Return the (X, Y) coordinate for the center point of the cell that contains the specified text.  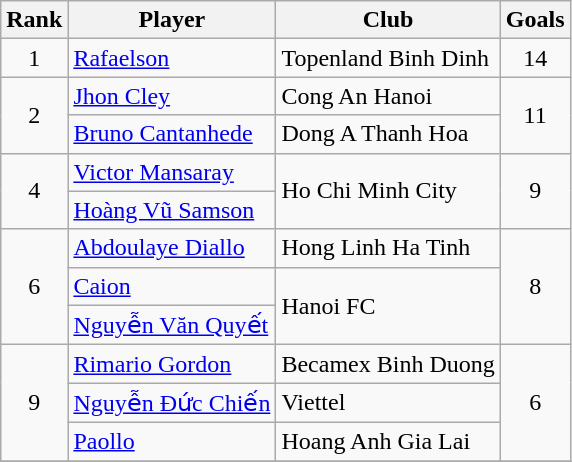
Jhon Cley (172, 96)
14 (535, 58)
Bruno Cantanhede (172, 134)
Topenland Binh Dinh (388, 58)
Hoàng Vũ Samson (172, 210)
Nguyễn Văn Quyết (172, 325)
Paollo (172, 441)
Cong An Hanoi (388, 96)
Dong A Thanh Hoa (388, 134)
Victor Mansaray (172, 172)
Nguyễn Đức Chiến (172, 403)
8 (535, 287)
Viettel (388, 403)
11 (535, 115)
Abdoulaye Diallo (172, 248)
Ho Chi Minh City (388, 191)
4 (34, 191)
Becamex Binh Duong (388, 364)
Rimario Gordon (172, 364)
Player (172, 20)
Hong Linh Ha Tinh (388, 248)
Goals (535, 20)
1 (34, 58)
Rank (34, 20)
Club (388, 20)
2 (34, 115)
Rafaelson (172, 58)
Hoang Anh Gia Lai (388, 441)
Caion (172, 286)
Hanoi FC (388, 306)
